Determine the (x, y) coordinate at the center of the cell enclosing the given text.  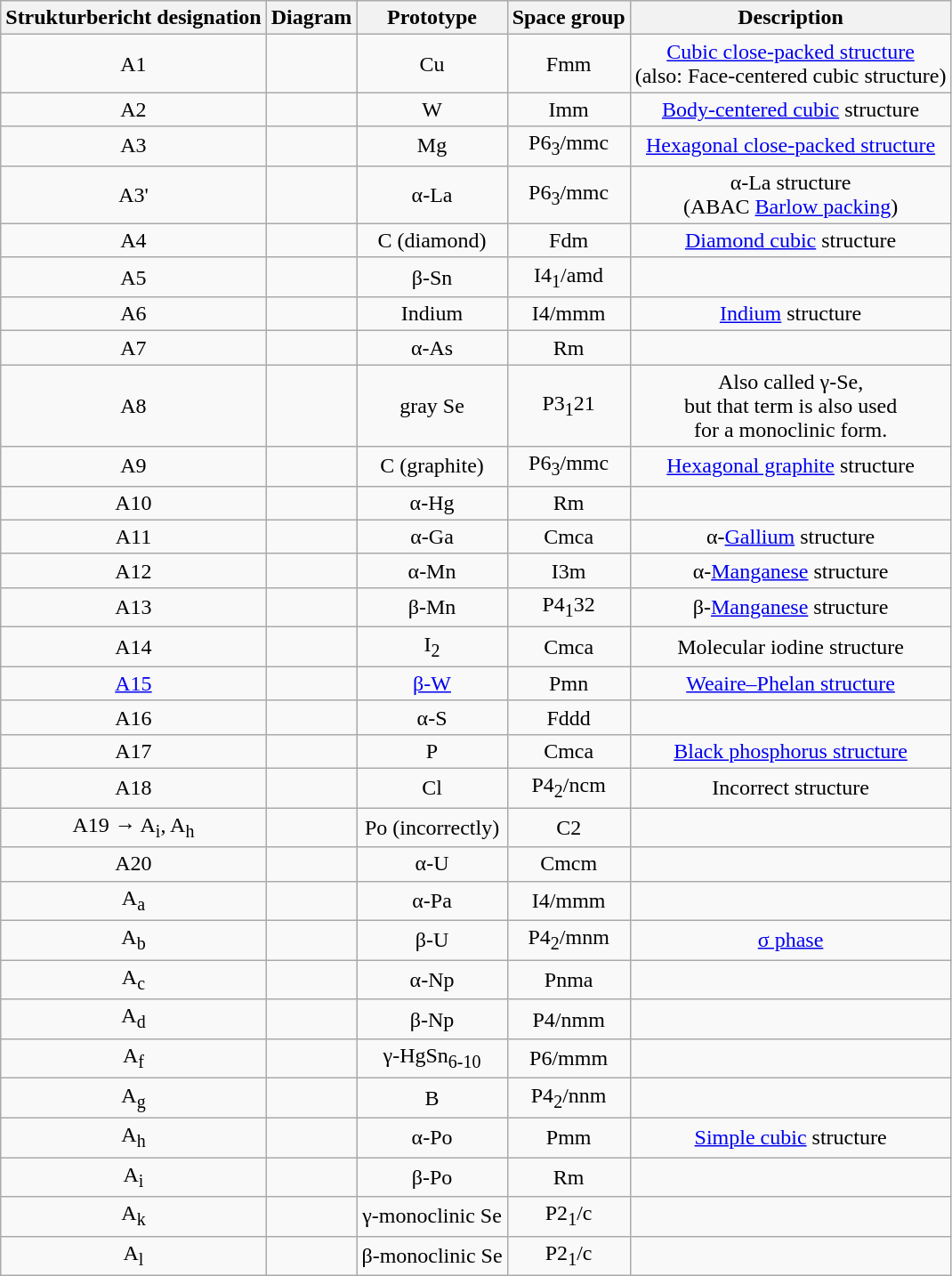
A2 (133, 109)
β-monoclinic Se (432, 1256)
Description (790, 18)
Fddd (569, 717)
A8 (133, 406)
α-La (432, 194)
α-Pa (432, 900)
Cl (432, 787)
A13 (133, 607)
Ad (133, 1019)
Cmcm (569, 864)
α-Ga (432, 537)
A7 (133, 348)
A14 (133, 647)
Weaire–Phelan structure (790, 683)
Prototype (432, 18)
Ah (133, 1137)
A19 → Ai, Ah (133, 828)
Hexagonal graphite structure (790, 466)
P (432, 751)
Indium (432, 314)
A11 (133, 537)
A1 (133, 64)
Fmm (569, 64)
A15 (133, 683)
gray Se (432, 406)
Ac (133, 980)
Strukturbericht designation (133, 18)
Pmm (569, 1137)
I41/amd (569, 277)
γ-HgSn6-10 (432, 1058)
Incorrect structure (790, 787)
I3m (569, 570)
A17 (133, 751)
A16 (133, 717)
Ag (133, 1098)
I2 (432, 647)
Diamond cubic structure (790, 240)
α-U (432, 864)
Black phosphorus structure (790, 751)
P42/nnm (569, 1098)
β-Po (432, 1176)
σ phase (790, 940)
γ-monoclinic Se (432, 1216)
β-Np (432, 1019)
Pnma (569, 980)
Ai (133, 1176)
α-Manganese structure (790, 570)
Po (incorrectly) (432, 828)
α-La structure(ABAC Barlow packing) (790, 194)
Body-centered cubic structure (790, 109)
A5 (133, 277)
A3 (133, 146)
Space group (569, 18)
α-S (432, 717)
Imm (569, 109)
Ab (133, 940)
A10 (133, 503)
A20 (133, 864)
α-Mn (432, 570)
P3121 (569, 406)
W (432, 109)
β-Sn (432, 277)
Also called γ-Se,but that term is also usedfor a monoclinic form. (790, 406)
Al (133, 1256)
A18 (133, 787)
P6/mmm (569, 1058)
P4/nmm (569, 1019)
α-Hg (432, 503)
A6 (133, 314)
P42/ncm (569, 787)
β-Mn (432, 607)
Fdm (569, 240)
Ak (133, 1216)
Mg (432, 146)
Indium structure (790, 314)
P42/mnm (569, 940)
β-U (432, 940)
Molecular iodine structure (790, 647)
P4132 (569, 607)
C2 (569, 828)
β-W (432, 683)
Cubic close-packed structure (also: Face-centered cubic structure) (790, 64)
Hexagonal close-packed structure (790, 146)
C (graphite) (432, 466)
Af (133, 1058)
α-Np (432, 980)
β-Manganese structure (790, 607)
A4 (133, 240)
A3' (133, 194)
C (diamond) (432, 240)
α-Gallium structure (790, 537)
Diagram (311, 18)
A12 (133, 570)
A9 (133, 466)
Pmn (569, 683)
Simple cubic structure (790, 1137)
α-As (432, 348)
B (432, 1098)
Cu (432, 64)
α-Po (432, 1137)
Aa (133, 900)
